Determine the [X, Y] coordinate at the center of the cell enclosing the given text.  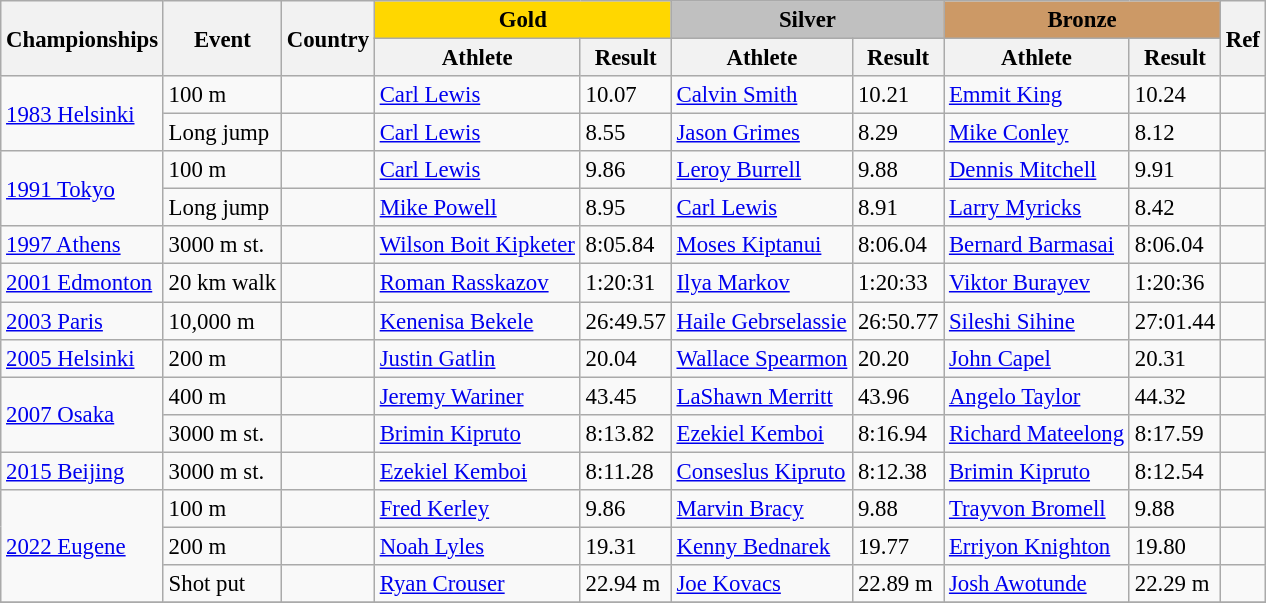
2015 Beijing [82, 471]
8.95 [626, 208]
Josh Awotunde [1037, 584]
20.20 [898, 358]
Marvin Bracy [762, 509]
8:12.54 [1174, 471]
1:20:33 [898, 283]
8:17.59 [1174, 433]
Event [222, 38]
2007 Osaka [82, 414]
8.55 [626, 133]
20.04 [626, 358]
10.07 [626, 95]
Bernard Barmasai [1037, 245]
22.29 m [1174, 584]
19.77 [898, 546]
Trayvon Bromell [1037, 509]
43.96 [898, 396]
8.29 [898, 133]
Ilya Markov [762, 283]
Justin Gatlin [477, 358]
Emmit King [1037, 95]
400 m [222, 396]
Country [328, 38]
Joe Kovacs [762, 584]
1983 Helsinki [82, 114]
8.42 [1174, 208]
Kenenisa Bekele [477, 321]
Roman Rasskazov [477, 283]
10,000 m [222, 321]
26:50.77 [898, 321]
LaShawn Merritt [762, 396]
2005 Helsinki [82, 358]
Silver [807, 20]
Calvin Smith [762, 95]
Erriyon Knighton [1037, 546]
Bronze [1082, 20]
26:49.57 [626, 321]
8:16.94 [898, 433]
Angelo Taylor [1037, 396]
Larry Myricks [1037, 208]
Haile Gebrselassie [762, 321]
Championships [82, 38]
22.89 m [898, 584]
10.24 [1174, 95]
2022 Eugene [82, 546]
John Capel [1037, 358]
1:20:31 [626, 283]
Wilson Boit Kipketer [477, 245]
Kenny Bednarek [762, 546]
Fred Kerley [477, 509]
Jason Grimes [762, 133]
Noah Lyles [477, 546]
1997 Athens [82, 245]
Ryan Crouser [477, 584]
44.32 [1174, 396]
8.12 [1174, 133]
10.21 [898, 95]
20 km walk [222, 283]
Mike Powell [477, 208]
43.45 [626, 396]
8:11.28 [626, 471]
Richard Mateelong [1037, 433]
1:20:36 [1174, 283]
19.31 [626, 546]
Leroy Burrell [762, 170]
Viktor Burayev [1037, 283]
Wallace Spearmon [762, 358]
Shot put [222, 584]
19.80 [1174, 546]
2003 Paris [82, 321]
8:13.82 [626, 433]
20.31 [1174, 358]
2001 Edmonton [82, 283]
Dennis Mitchell [1037, 170]
8:12.38 [898, 471]
Gold [522, 20]
Jeremy Wariner [477, 396]
Ref [1242, 38]
22.94 m [626, 584]
8:05.84 [626, 245]
Sileshi Sihine [1037, 321]
Conseslus Kipruto [762, 471]
Moses Kiptanui [762, 245]
9.91 [1174, 170]
8.91 [898, 208]
1991 Tokyo [82, 188]
Mike Conley [1037, 133]
27:01.44 [1174, 321]
